Detect which cell encompasses the target text, then output its (X, Y) center coordinate. 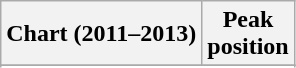
Peakposition (248, 34)
Chart (2011–2013) (102, 34)
